Search for the cell housing the specified text and yield its (x, y) center coordinate. 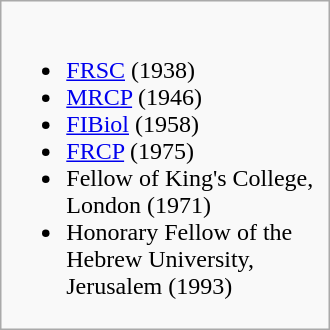
FRSC (1938)MRCP (1946)FIBiol (1958)FRCP (1975)Fellow of King's College, London (1971)Honorary Fellow of the Hebrew University, Jerusalem (1993) (165, 166)
